For the text-containing cell, return its midpoint in (X, Y) coordinate format. 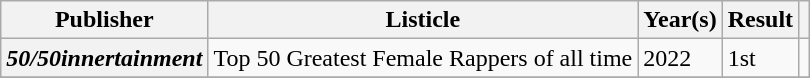
1st (760, 58)
Publisher (104, 20)
Listicle (423, 20)
Year(s) (680, 20)
Top 50 Greatest Female Rappers of all time (423, 58)
2022 (680, 58)
Result (760, 20)
50/50innertainment (104, 58)
